Identify which cell holds the provided text, then report its [X, Y] central coordinate. 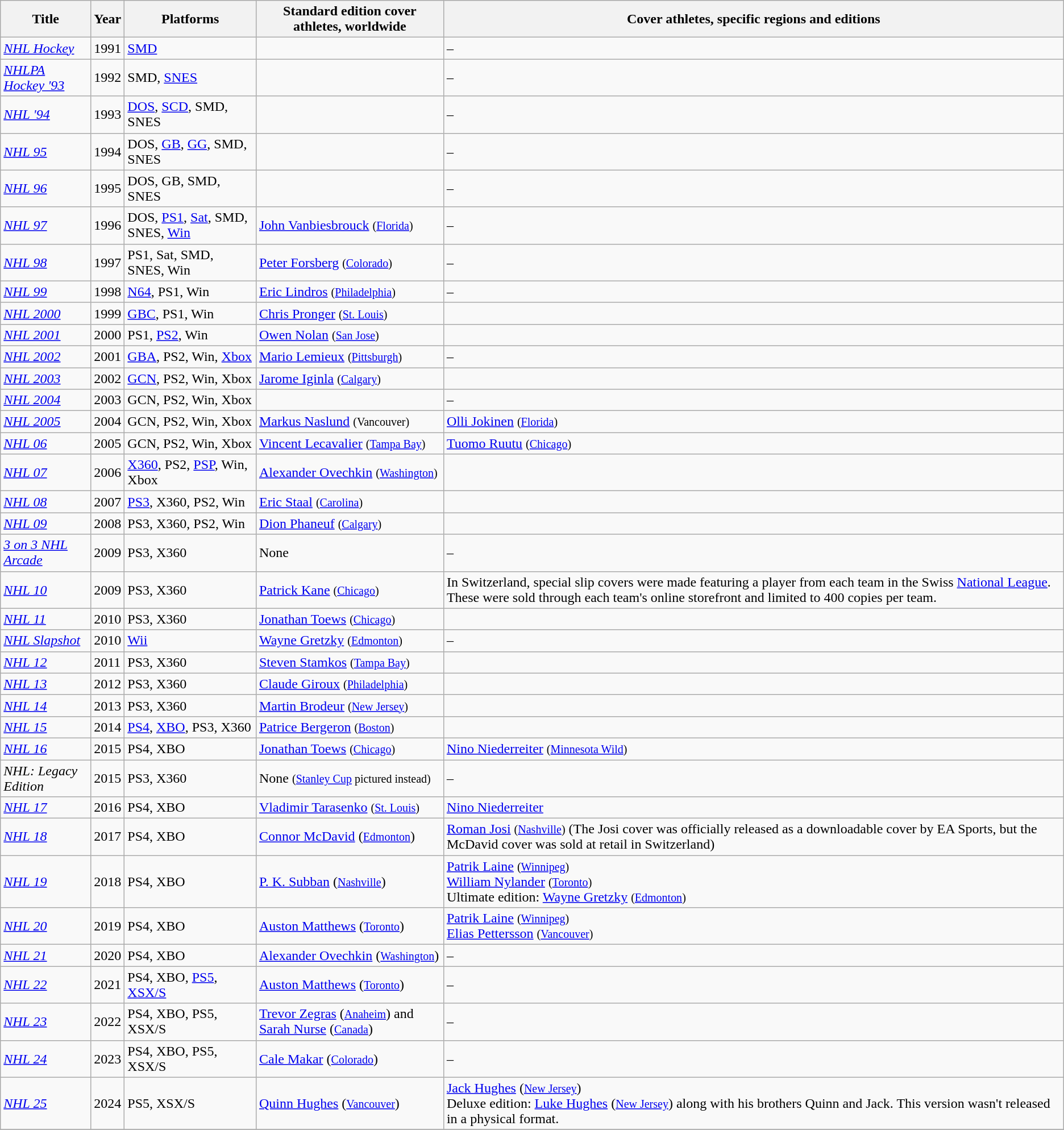
NHL 2004 [45, 400]
SMD [190, 48]
NHL '94 [45, 115]
1995 [108, 189]
Nino Niederreiter [754, 808]
NHL 08 [45, 502]
NHL 2005 [45, 422]
NHL 24 [45, 1058]
Patrik Laine (Winnipeg) William Nylander (Toronto)Ultimate edition: Wayne Gretzky (Edmonton) [754, 882]
N64, PS1, Win [190, 292]
Tuomo Ruutu (Chicago) [754, 443]
2001 [108, 356]
NHL 23 [45, 1022]
Dion Phaneuf (Calgary) [350, 524]
Cover athletes, specific regions and editions [754, 19]
2008 [108, 524]
2016 [108, 808]
SMD, SNES [190, 77]
Owen Nolan (San Jose) [350, 335]
Peter Forsberg (Colorado) [350, 263]
1998 [108, 292]
2022 [108, 1022]
GBA, PS2, Win, Xbox [190, 356]
2003 [108, 400]
1992 [108, 77]
2002 [108, 378]
NHL 2003 [45, 378]
Nino Niederreiter (Minnesota Wild) [754, 749]
Wii [190, 641]
Wayne Gretzky (Edmonton) [350, 641]
None (Stanley Cup pictured instead) [350, 778]
Martin Brodeur (New Jersey) [350, 705]
2005 [108, 443]
2020 [108, 955]
NHL 18 [45, 837]
3 on 3 NHL Arcade [45, 552]
NHLPA Hockey '93 [45, 77]
NHL 22 [45, 984]
NHL 16 [45, 749]
Title [45, 19]
NHL 13 [45, 684]
Eric Lindros (Philadelphia) [350, 292]
NHL 96 [45, 189]
P. K. Subban (Nashville) [350, 882]
2024 [108, 1103]
NHL 09 [45, 524]
Connor McDavid (Edmonton) [350, 837]
NHL 19 [45, 882]
Steven Stamkos (Tampa Bay) [350, 662]
NHL 97 [45, 225]
2017 [108, 837]
Patrick Kane (Chicago) [350, 590]
NHL 2000 [45, 313]
PS5, XSX/S [190, 1103]
Vincent Lecavalier (Tampa Bay) [350, 443]
PS1, PS2, Win [190, 335]
NHL Hockey [45, 48]
Trevor Zegras (Anaheim) and Sarah Nurse (Canada) [350, 1022]
Patrik Laine (Winnipeg) Elias Pettersson (Vancouver) [754, 927]
NHL 21 [45, 955]
Platforms [190, 19]
NHL 98 [45, 263]
2006 [108, 473]
NHL 99 [45, 292]
Markus Naslund (Vancouver) [350, 422]
NHL 12 [45, 662]
Vladimir Tarasenko (St. Louis) [350, 808]
Jarome Iginla (Calgary) [350, 378]
Quinn Hughes (Vancouver) [350, 1103]
DOS, GB, GG, SMD, SNES [190, 151]
2000 [108, 335]
GBC, PS1, Win [190, 313]
NHL: Legacy Edition [45, 778]
1993 [108, 115]
Olli Jokinen (Florida) [754, 422]
1994 [108, 151]
NHL 2002 [45, 356]
2019 [108, 927]
2014 [108, 727]
NHL 11 [45, 619]
2012 [108, 684]
NHL 17 [45, 808]
Standard edition cover athletes, worldwide [350, 19]
Claude Giroux (Philadelphia) [350, 684]
Cale Makar (Colorado) [350, 1058]
Mario Lemieux (Pittsburgh) [350, 356]
John Vanbiesbrouck (Florida) [350, 225]
2011 [108, 662]
NHL Slapshot [45, 641]
NHL 95 [45, 151]
PS1, Sat, SMD, SNES, Win [190, 263]
Year [108, 19]
1997 [108, 263]
NHL 2001 [45, 335]
NHL 20 [45, 927]
2018 [108, 882]
2023 [108, 1058]
NHL 25 [45, 1103]
DOS, SCD, SMD, SNES [190, 115]
2021 [108, 984]
Eric Staal (Carolina) [350, 502]
DOS, PS1, Sat, SMD, SNES, Win [190, 225]
Patrice Bergeron (Boston) [350, 727]
2013 [108, 705]
NHL 10 [45, 590]
None [350, 552]
DOS, GB, SMD, SNES [190, 189]
NHL 14 [45, 705]
NHL 06 [45, 443]
1999 [108, 313]
NHL 15 [45, 727]
X360, PS2, PSP, Win, Xbox [190, 473]
NHL 07 [45, 473]
1991 [108, 48]
PS4, XBO, PS3, X360 [190, 727]
Chris Pronger (St. Louis) [350, 313]
1996 [108, 225]
2004 [108, 422]
2007 [108, 502]
